Scan for the cell matching the given text and deliver its (X, Y) coordinate at center. 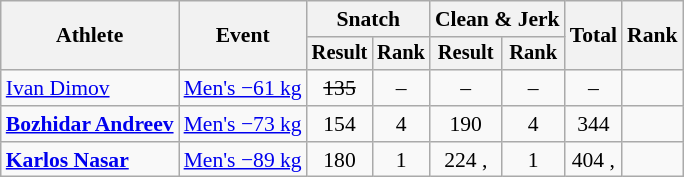
190 (466, 124)
Men's −61 kg (243, 88)
Men's −73 kg (243, 124)
Clean & Jerk (498, 19)
Event (243, 36)
344 (594, 124)
Ivan Dimov (90, 88)
135 (340, 88)
154 (340, 124)
Snatch (368, 19)
Bozhidar Andreev (90, 124)
Athlete (90, 36)
Total (594, 36)
